Locate the cell with the specified text and output its [X, Y] center coordinate. 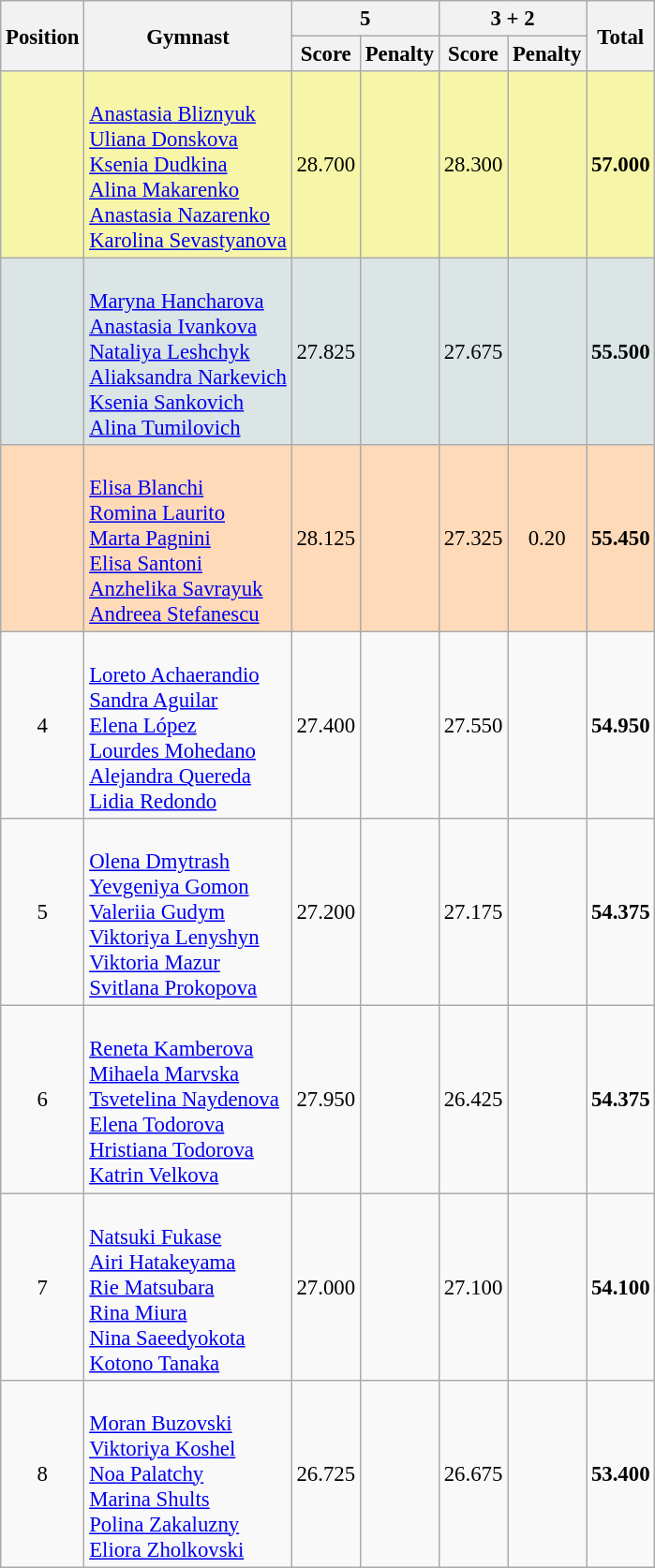
26.425 [472, 1100]
27.400 [326, 726]
27.000 [326, 1287]
27.950 [326, 1100]
Olena Dmytrash Yevgeniya Gomon Valeriia Gudym Viktoriya Lenyshyn Viktoria Mazur Svitlana Prokopova [187, 912]
27.675 [472, 352]
57.000 [620, 165]
Gymnast [187, 36]
54.100 [620, 1287]
Position [43, 36]
55.500 [620, 352]
3 + 2 [512, 19]
27.550 [472, 726]
8 [43, 1473]
Natsuki Fukase Airi Hatakeyama Rie Matsubara Rina Miura Nina Saeedyokota Kotono Tanaka [187, 1287]
Total [620, 36]
28.700 [326, 165]
28.125 [326, 539]
Moran Buzovski Viktoriya Koshel Noa Palatchy Marina Shults Polina Zakaluzny Eliora Zholkovski [187, 1473]
Elisa Blanchi Romina Laurito Marta Pagnini Elisa Santoni Anzhelika Savrayuk Andreea Stefanescu [187, 539]
27.825 [326, 352]
26.675 [472, 1473]
55.450 [620, 539]
27.200 [326, 912]
28.300 [472, 165]
Reneta Kamberova Mihaela Marvska Tsvetelina Naydenova Elena Todorova Hristiana Todorova Katrin Velkova [187, 1100]
6 [43, 1100]
53.400 [620, 1473]
26.725 [326, 1473]
27.100 [472, 1287]
7 [43, 1287]
27.325 [472, 539]
Maryna Hancharova Anastasia Ivankova Nataliya Leshchyk Aliaksandra Narkevich Ksenia Sankovich Alina Tumilovich [187, 352]
27.175 [472, 912]
Loreto Achaerandio Sandra Aguilar Elena López Lourdes Mohedano Alejandra Quereda Lidia Redondo [187, 726]
Anastasia Bliznyuk Uliana Donskova Ksenia Dudkina Alina Makarenko Anastasia Nazarenko Karolina Sevastyanova [187, 165]
54.950 [620, 726]
0.20 [547, 539]
4 [43, 726]
